Provide the (X, Y) coordinate of the cell's center where the given text is located.  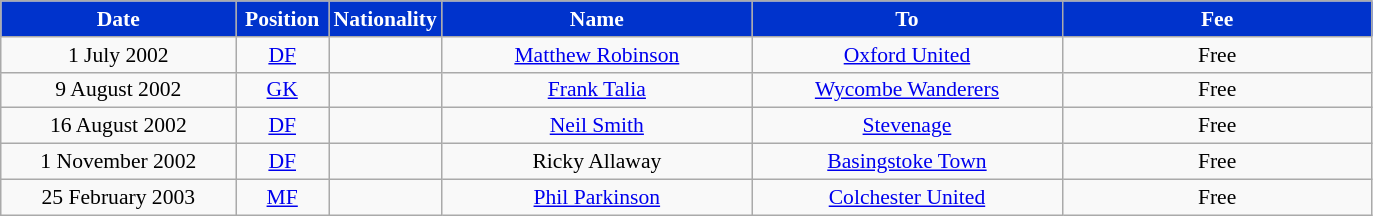
16 August 2002 (118, 126)
Stevenage (907, 126)
1 July 2002 (118, 55)
GK (282, 90)
1 November 2002 (118, 162)
Nationality (384, 19)
Frank Talia (597, 90)
9 August 2002 (118, 90)
25 February 2003 (118, 197)
Ricky Allaway (597, 162)
To (907, 19)
MF (282, 197)
Colchester United (907, 197)
Basingstoke Town (907, 162)
Neil Smith (597, 126)
Phil Parkinson (597, 197)
Date (118, 19)
Position (282, 19)
Matthew Robinson (597, 55)
Fee (1217, 19)
Oxford United (907, 55)
Name (597, 19)
Wycombe Wanderers (907, 90)
